For the text-containing cell, return its midpoint in [X, Y] coordinate format. 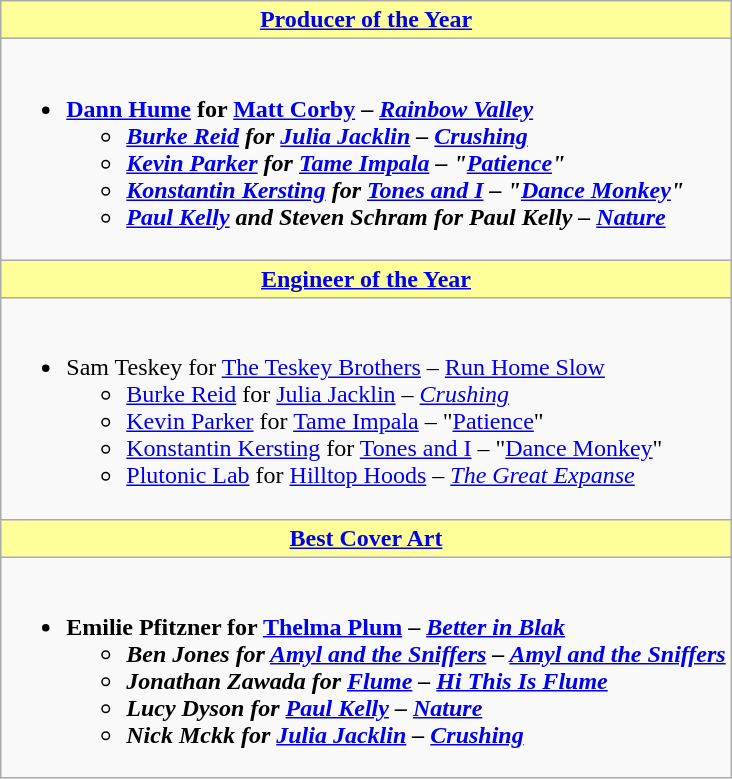
Best Cover Art [366, 538]
Producer of the Year [366, 20]
Engineer of the Year [366, 279]
